Output the [X, Y] coordinate of the center of the cell containing the given text.  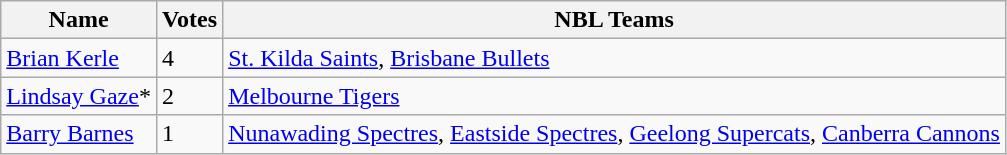
Barry Barnes [79, 134]
NBL Teams [614, 20]
St. Kilda Saints, Brisbane Bullets [614, 58]
4 [189, 58]
2 [189, 96]
Name [79, 20]
Lindsay Gaze* [79, 96]
1 [189, 134]
Brian Kerle [79, 58]
Melbourne Tigers [614, 96]
Nunawading Spectres, Eastside Spectres, Geelong Supercats, Canberra Cannons [614, 134]
Votes [189, 20]
